Return the [x, y] coordinate for the center point of the cell that contains the specified text.  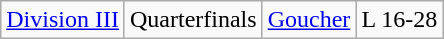
L 16-28 [400, 20]
Division III [63, 20]
Quarterfinals [193, 20]
Goucher [309, 20]
